Return the (x, y) coordinate for the center point of the cell that contains the specified text.  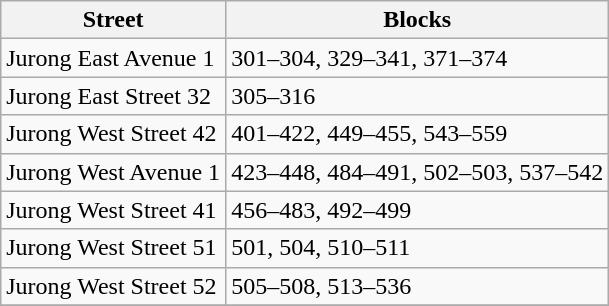
401–422, 449–455, 543–559 (418, 134)
301–304, 329–341, 371–374 (418, 58)
305–316 (418, 96)
Jurong East Street 32 (114, 96)
Jurong East Avenue 1 (114, 58)
Jurong West Street 52 (114, 286)
456–483, 492–499 (418, 210)
423–448, 484–491, 502–503, 537–542 (418, 172)
Jurong West Street 51 (114, 248)
501, 504, 510–511 (418, 248)
Jurong West Street 42 (114, 134)
505–508, 513–536 (418, 286)
Blocks (418, 20)
Jurong West Street 41 (114, 210)
Jurong West Avenue 1 (114, 172)
Street (114, 20)
